Output the (x, y) coordinate of the center of the cell containing the given text.  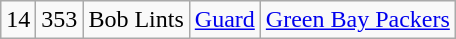
353 (60, 20)
Guard (224, 20)
Bob Lints (136, 20)
Green Bay Packers (358, 20)
14 (18, 20)
